From the cell containing the given text, extract its center point as [X, Y] coordinate. 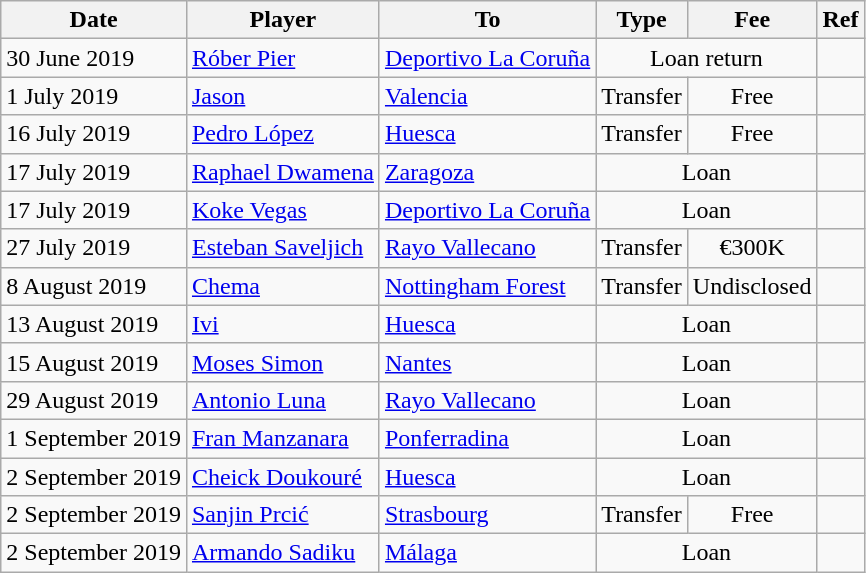
Ref [840, 20]
To [487, 20]
29 August 2019 [94, 400]
Nottingham Forest [487, 286]
Ponferradina [487, 438]
Pedro López [282, 134]
Strasbourg [487, 515]
Koke Vegas [282, 210]
Moses Simon [282, 362]
Zaragoza [487, 172]
€300K [752, 248]
Type [642, 20]
8 August 2019 [94, 286]
Fee [752, 20]
Date [94, 20]
15 August 2019 [94, 362]
Cheick Doukouré [282, 477]
Sanjin Prcić [282, 515]
Valencia [487, 96]
1 September 2019 [94, 438]
Ivi [282, 324]
16 July 2019 [94, 134]
Raphael Dwamena [282, 172]
Player [282, 20]
27 July 2019 [94, 248]
Loan return [706, 58]
30 June 2019 [94, 58]
13 August 2019 [94, 324]
Málaga [487, 553]
Esteban Saveljich [282, 248]
Jason [282, 96]
Nantes [487, 362]
1 July 2019 [94, 96]
Antonio Luna [282, 400]
Fran Manzanara [282, 438]
Armando Sadiku [282, 553]
Chema [282, 286]
Róber Pier [282, 58]
Undisclosed [752, 286]
